For the text-containing cell, return its midpoint in (X, Y) coordinate format. 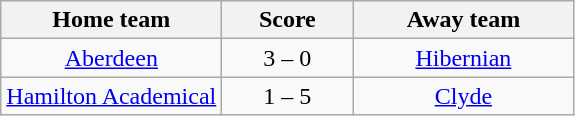
1 – 5 (288, 96)
Score (288, 20)
3 – 0 (288, 58)
Aberdeen (112, 58)
Hamilton Academical (112, 96)
Hibernian (464, 58)
Home team (112, 20)
Away team (464, 20)
Clyde (464, 96)
